Determine the [x, y] coordinate at the center of the cell enclosing the given text.  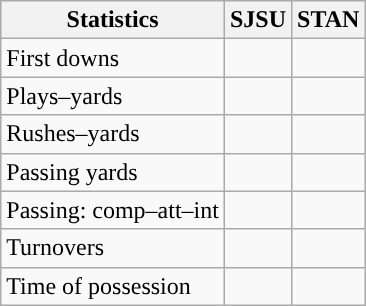
Rushes–yards [113, 134]
Statistics [113, 20]
First downs [113, 58]
Plays–yards [113, 96]
Passing yards [113, 172]
STAN [328, 20]
Time of possession [113, 286]
Turnovers [113, 248]
SJSU [258, 20]
Passing: comp–att–int [113, 210]
